Pinpoint the cell where the given text exists, returning its [X, Y] midpoint coordinate. 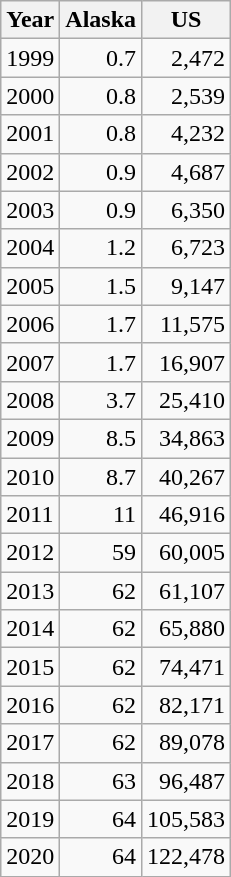
1.2 [101, 248]
2007 [30, 362]
1.5 [101, 286]
1999 [30, 58]
2019 [30, 819]
6,723 [186, 248]
2016 [30, 705]
25,410 [186, 400]
2003 [30, 210]
4,232 [186, 134]
2012 [30, 553]
74,471 [186, 667]
46,916 [186, 515]
2,539 [186, 96]
8.5 [101, 438]
2004 [30, 248]
63 [101, 781]
2006 [30, 324]
6,350 [186, 210]
US [186, 20]
2000 [30, 96]
2008 [30, 400]
11,575 [186, 324]
0.7 [101, 58]
8.7 [101, 477]
82,171 [186, 705]
60,005 [186, 553]
16,907 [186, 362]
2002 [30, 172]
2009 [30, 438]
2001 [30, 134]
2018 [30, 781]
2017 [30, 743]
2013 [30, 591]
2,472 [186, 58]
2011 [30, 515]
2010 [30, 477]
59 [101, 553]
Alaska [101, 20]
11 [101, 515]
2014 [30, 629]
65,880 [186, 629]
Year [30, 20]
40,267 [186, 477]
2005 [30, 286]
3.7 [101, 400]
89,078 [186, 743]
105,583 [186, 819]
9,147 [186, 286]
34,863 [186, 438]
2015 [30, 667]
4,687 [186, 172]
2020 [30, 857]
61,107 [186, 591]
96,487 [186, 781]
122,478 [186, 857]
